Provide the [X, Y] coordinate of the cell's center where the given text is located.  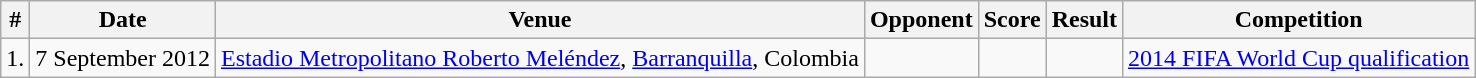
Result [1084, 20]
1. [16, 58]
Date [123, 20]
Score [1012, 20]
7 September 2012 [123, 58]
Competition [1299, 20]
Opponent [921, 20]
Venue [540, 20]
# [16, 20]
Estadio Metropolitano Roberto Meléndez, Barranquilla, Colombia [540, 58]
2014 FIFA World Cup qualification [1299, 58]
